Extract the [x, y] coordinate from the center of the cell holding the provided text.  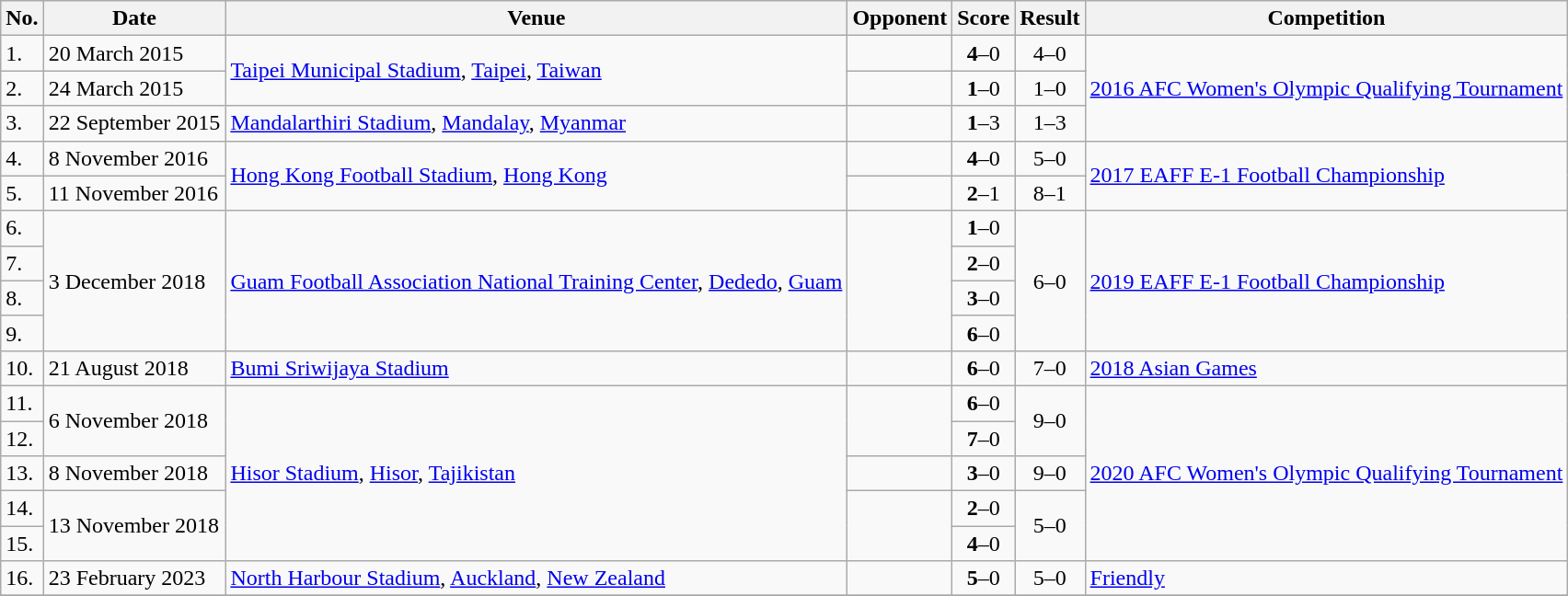
North Harbour Stadium, Auckland, New Zealand [536, 579]
14. [22, 509]
21 August 2018 [134, 368]
Bumi Sriwijaya Stadium [536, 368]
8 November 2018 [134, 474]
6. [22, 228]
Result [1050, 18]
Venue [536, 18]
1. [22, 53]
Taipei Municipal Stadium, Taipei, Taiwan [536, 71]
2019 EAFF E-1 Football Championship [1327, 281]
24 March 2015 [134, 88]
Friendly [1327, 579]
6 November 2018 [134, 420]
8. [22, 298]
11 November 2016 [134, 193]
3 December 2018 [134, 281]
Hisor Stadium, Hisor, Tajikistan [536, 473]
10. [22, 368]
Mandalarthiri Stadium, Mandalay, Myanmar [536, 123]
7. [22, 263]
12. [22, 439]
Date [134, 18]
Opponent [900, 18]
16. [22, 579]
9. [22, 333]
Guam Football Association National Training Center, Dededo, Guam [536, 281]
2–1 [984, 193]
Score [984, 18]
5. [22, 193]
2016 AFC Women's Olympic Qualifying Tournament [1327, 88]
4. [22, 158]
Hong Kong Football Stadium, Hong Kong [536, 176]
2018 Asian Games [1327, 368]
2. [22, 88]
22 September 2015 [134, 123]
8–1 [1050, 193]
13 November 2018 [134, 526]
23 February 2023 [134, 579]
11. [22, 403]
20 March 2015 [134, 53]
15. [22, 544]
13. [22, 474]
No. [22, 18]
3. [22, 123]
8 November 2016 [134, 158]
2020 AFC Women's Olympic Qualifying Tournament [1327, 473]
2017 EAFF E-1 Football Championship [1327, 176]
Competition [1327, 18]
